Identify which cell holds the provided text, then report its (X, Y) central coordinate. 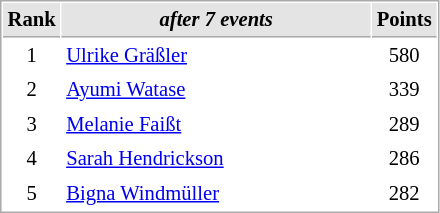
4 (32, 158)
Melanie Faißt (216, 124)
Bigna Windmüller (216, 194)
Points (404, 20)
5 (32, 194)
Rank (32, 20)
Ayumi Watase (216, 90)
Sarah Hendrickson (216, 158)
339 (404, 90)
2 (32, 90)
289 (404, 124)
after 7 events (216, 20)
1 (32, 56)
282 (404, 194)
3 (32, 124)
Ulrike Gräßler (216, 56)
580 (404, 56)
286 (404, 158)
